Locate the cell with the specified text and output its (x, y) center coordinate. 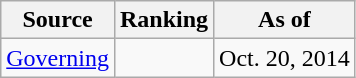
Oct. 20, 2014 (285, 58)
Governing (58, 58)
As of (285, 20)
Source (58, 20)
Ranking (164, 20)
